From the cell containing the given text, extract its center point as [X, Y] coordinate. 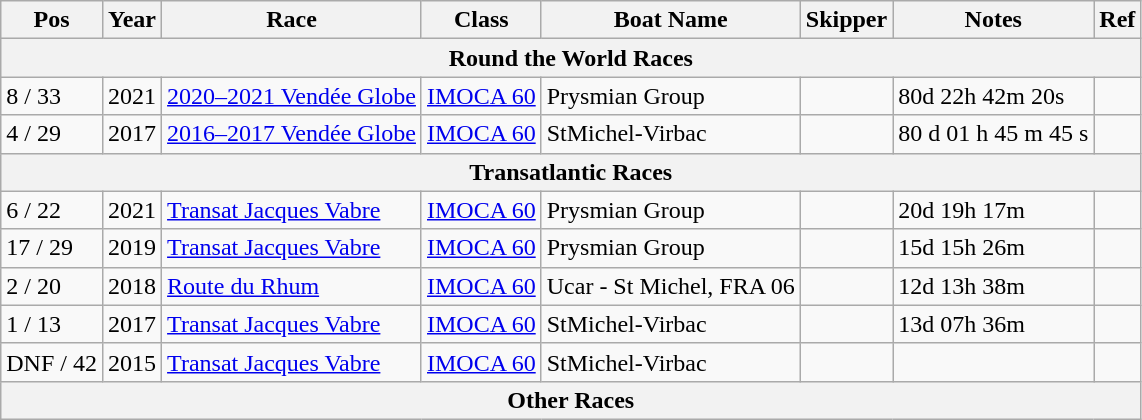
2020–2021 Vendée Globe [292, 96]
Race [292, 20]
Route du Rhum [292, 286]
DNF / 42 [52, 362]
6 / 22 [52, 210]
Boat Name [670, 20]
13d 07h 36m [994, 324]
12d 13h 38m [994, 286]
Notes [994, 20]
Pos [52, 20]
Ref [1118, 20]
2016–2017 Vendée Globe [292, 134]
2019 [132, 248]
2018 [132, 286]
20d 19h 17m [994, 210]
1 / 13 [52, 324]
2 / 20 [52, 286]
Transatlantic Races [571, 172]
Year [132, 20]
80d 22h 42m 20s [994, 96]
Ucar - St Michel, FRA 06 [670, 286]
80 d 01 h 45 m 45 s [994, 134]
Class [481, 20]
4 / 29 [52, 134]
2015 [132, 362]
8 / 33 [52, 96]
Round the World Races [571, 58]
Skipper [846, 20]
Other Races [571, 400]
17 / 29 [52, 248]
15d 15h 26m [994, 248]
